Identify which cell holds the provided text, then report its (X, Y) central coordinate. 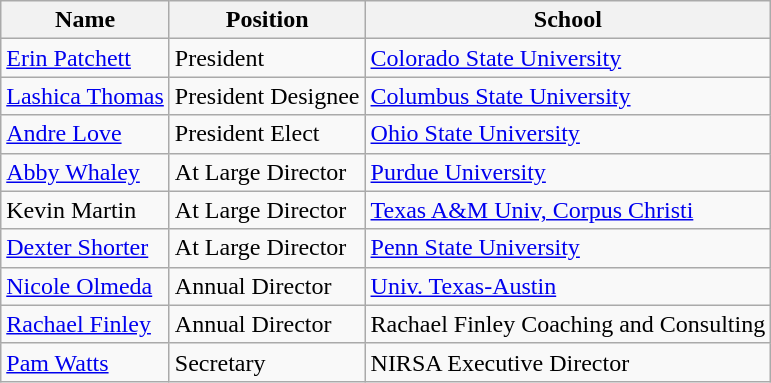
Rachael Finley (86, 324)
Name (86, 20)
NIRSA Executive Director (568, 362)
Dexter Shorter (86, 248)
Erin Patchett (86, 58)
Ohio State University (568, 134)
Texas A&M Univ, Corpus Christi (568, 210)
Andre Love (86, 134)
President (267, 58)
President Designee (267, 96)
Pam Watts (86, 362)
Kevin Martin (86, 210)
Nicole Olmeda (86, 286)
Secretary (267, 362)
Columbus State University (568, 96)
Position (267, 20)
School (568, 20)
President Elect (267, 134)
Rachael Finley Coaching and Consulting (568, 324)
Univ. Texas-Austin (568, 286)
Colorado State University (568, 58)
Penn State University (568, 248)
Purdue University (568, 172)
Lashica Thomas (86, 96)
Abby Whaley (86, 172)
